Provide the (X, Y) coordinate of the cell's center where the given text is located.  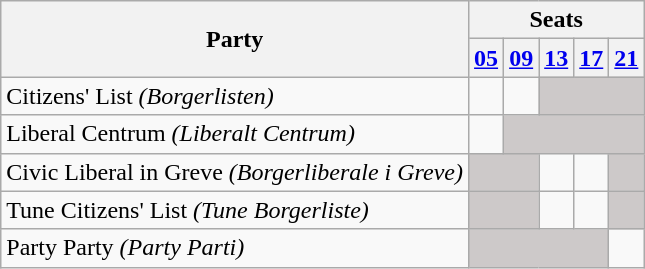
Civic Liberal in Greve (Borgerliberale i Greve) (235, 172)
21 (626, 58)
09 (522, 58)
Liberal Centrum (Liberalt Centrum) (235, 134)
13 (556, 58)
Citizens' List (Borgerlisten) (235, 96)
17 (592, 58)
Party Party (Party Parti) (235, 248)
Tune Citizens' List (Tune Borgerliste) (235, 210)
Party (235, 39)
05 (486, 58)
Seats (556, 20)
